Pinpoint the cell where the given text exists, returning its [x, y] midpoint coordinate. 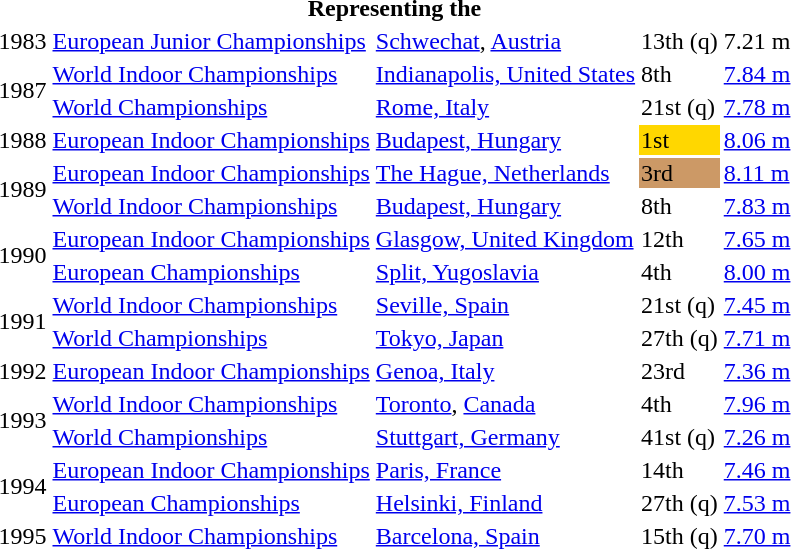
Schwechat, Austria [505, 41]
Glasgow, United Kingdom [505, 239]
Genoa, Italy [505, 371]
The Hague, Netherlands [505, 173]
41st (q) [680, 437]
Paris, France [505, 470]
Rome, Italy [505, 107]
1st [680, 140]
Helsinki, Finland [505, 503]
13th (q) [680, 41]
3rd [680, 173]
Stuttgart, Germany [505, 437]
14th [680, 470]
12th [680, 239]
Split, Yugoslavia [505, 272]
Tokyo, Japan [505, 338]
Seville, Spain [505, 305]
23rd [680, 371]
Indianapolis, United States [505, 74]
European Junior Championships [211, 41]
Toronto, Canada [505, 404]
